From the cell containing the given text, extract its center point as [X, Y] coordinate. 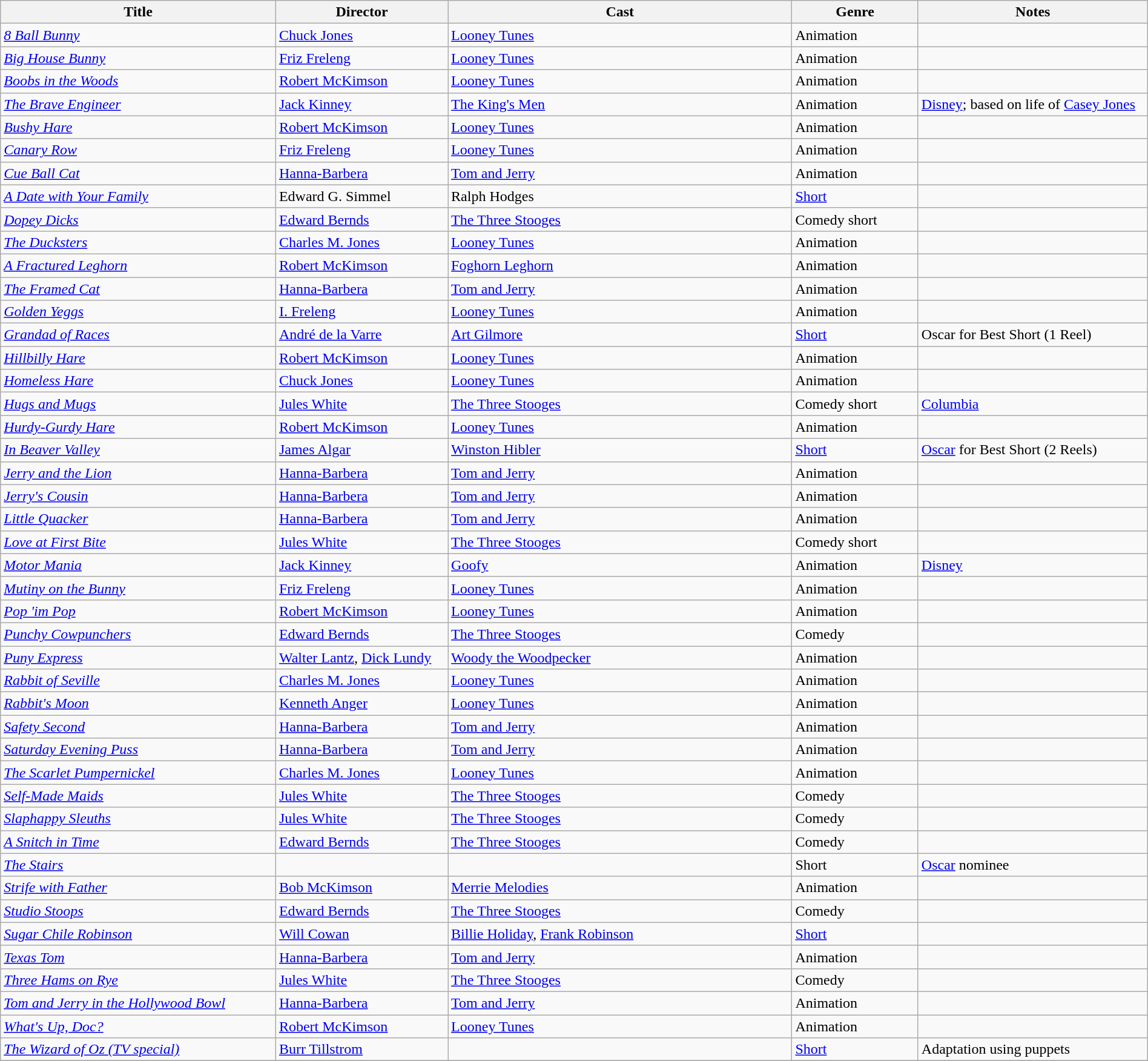
Golden Yeggs [138, 312]
Art Gilmore [620, 335]
A Date with Your Family [138, 196]
Punchy Cowpunchers [138, 634]
The Wizard of Oz (TV special) [138, 1049]
The Scarlet Pumpernickel [138, 773]
Grandad of Races [138, 335]
Oscar for Best Short (1 Reel) [1033, 335]
Jerry's Cousin [138, 496]
Burr Tillstrom [361, 1049]
Columbia [1033, 404]
Sugar Chile Robinson [138, 934]
Billie Holiday, Frank Robinson [620, 934]
Hurdy-Gurdy Hare [138, 427]
Oscar for Best Short (2 Reels) [1033, 450]
Puny Express [138, 657]
Merrie Melodies [620, 888]
Will Cowan [361, 934]
Little Quacker [138, 519]
Bushy Hare [138, 127]
Strife with Father [138, 888]
The King's Men [620, 104]
The Framed Cat [138, 289]
Mutiny on the Bunny [138, 588]
Winston Hibler [620, 450]
Notes [1033, 12]
The Brave Engineer [138, 104]
Woody the Woodpecker [620, 657]
James Algar [361, 450]
Director [361, 12]
Hillbilly Hare [138, 358]
I. Freleng [361, 312]
Boobs in the Woods [138, 81]
Walter Lantz, Dick Lundy [361, 657]
Hugs and Mugs [138, 404]
Title [138, 12]
Ralph Hodges [620, 196]
Pop 'im Pop [138, 611]
8 Ball Bunny [138, 35]
Safety Second [138, 727]
Cue Ball Cat [138, 173]
Big House Bunny [138, 58]
André de la Varre [361, 335]
Texas Tom [138, 957]
Genre [855, 12]
The Stairs [138, 865]
Rabbit's Moon [138, 704]
What's Up, Doc? [138, 1026]
The Ducksters [138, 242]
Canary Row [138, 150]
Tom and Jerry in the Hollywood Bowl [138, 1003]
Studio Stoops [138, 911]
Bob McKimson [361, 888]
Jerry and the Lion [138, 473]
Motor Mania [138, 565]
A Fractured Leghorn [138, 265]
Three Hams on Rye [138, 980]
Adaptation using puppets [1033, 1049]
Cast [620, 12]
Foghorn Leghorn [620, 265]
Saturday Evening Puss [138, 750]
Love at First Bite [138, 542]
Rabbit of Seville [138, 681]
Edward G. Simmel [361, 196]
Slaphappy Sleuths [138, 819]
Goofy [620, 565]
Dopey Dicks [138, 219]
Oscar nominee [1033, 865]
Homeless Hare [138, 381]
A Snitch in Time [138, 842]
Disney; based on life of Casey Jones [1033, 104]
Kenneth Anger [361, 704]
In Beaver Valley [138, 450]
Self-Made Maids [138, 796]
Disney [1033, 565]
